Identify which cell holds the provided text, then report its (X, Y) central coordinate. 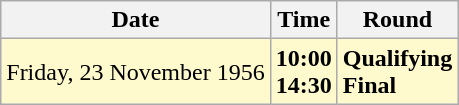
Friday, 23 November 1956 (136, 72)
Date (136, 20)
10:0014:30 (304, 72)
Round (397, 20)
QualifyingFinal (397, 72)
Time (304, 20)
